Search for the cell housing the specified text and yield its (x, y) center coordinate. 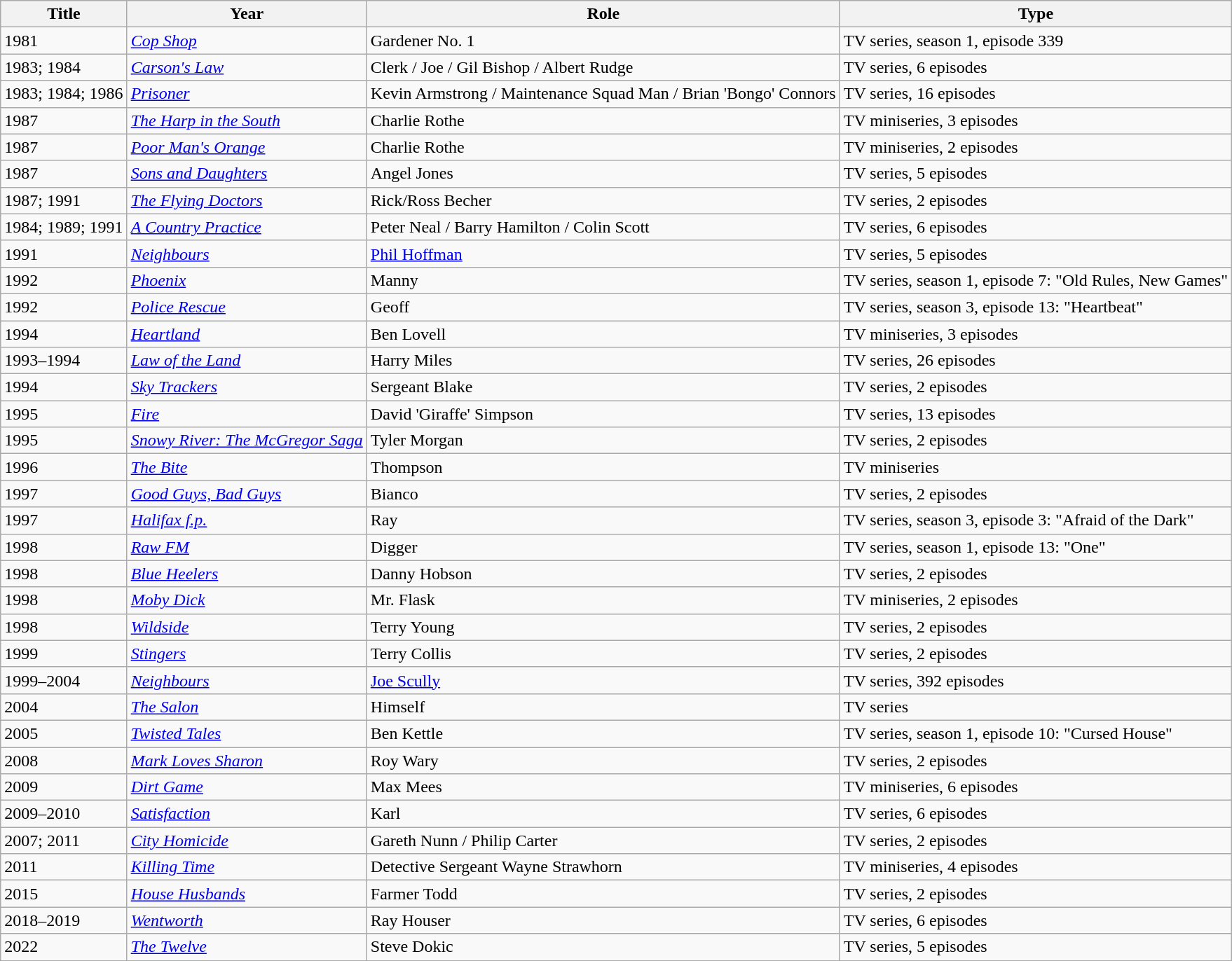
Digger (603, 547)
Gareth Nunn / Philip Carter (603, 841)
1983; 1984 (64, 67)
TV series, season 3, episode 3: "Afraid of the Dark" (1036, 520)
Moby Dick (247, 600)
The Bite (247, 467)
Joe Scully (603, 680)
TV series, 16 episodes (1036, 94)
Wildside (247, 627)
House Husbands (247, 894)
1984; 1989; 1991 (64, 227)
Tyler Morgan (603, 441)
Angel Jones (603, 174)
TV miniseries (1036, 467)
1981 (64, 41)
Halifax f.p. (247, 520)
Mr. Flask (603, 600)
TV series, season 1, episode 13: "One" (1036, 547)
Fire (247, 414)
Himself (603, 707)
1999 (64, 654)
1983; 1984; 1986 (64, 94)
2018–2019 (64, 920)
Twisted Tales (247, 733)
2022 (64, 947)
Killing Time (247, 867)
Blue Heelers (247, 574)
Cop Shop (247, 41)
Manny (603, 280)
TV miniseries, 6 episodes (1036, 787)
Dirt Game (247, 787)
Ray Houser (603, 920)
Law of the Land (247, 361)
Terry Young (603, 627)
1996 (64, 467)
Danny Hobson (603, 574)
City Homicide (247, 841)
Detective Sergeant Wayne Strawhorn (603, 867)
Raw FM (247, 547)
The Salon (247, 707)
Poor Man's Orange (247, 147)
2007; 2011 (64, 841)
TV series, 13 episodes (1036, 414)
1987; 1991 (64, 200)
1991 (64, 254)
Clerk / Joe / Gil Bishop / Albert Rudge (603, 67)
2015 (64, 894)
David 'Giraffe' Simpson (603, 414)
Steve Dokic (603, 947)
Phoenix (247, 280)
1993–1994 (64, 361)
Ben Kettle (603, 733)
2004 (64, 707)
Sergeant Blake (603, 387)
Max Mees (603, 787)
TV series, 26 episodes (1036, 361)
Ben Lovell (603, 334)
Farmer Todd (603, 894)
Title (64, 14)
Mark Loves Sharon (247, 760)
Satisfaction (247, 814)
Sky Trackers (247, 387)
Peter Neal / Barry Hamilton / Colin Scott (603, 227)
Snowy River: The McGregor Saga (247, 441)
Geoff (603, 307)
Stingers (247, 654)
Phil Hoffman (603, 254)
TV series (1036, 707)
Harry Miles (603, 361)
1999–2004 (64, 680)
Role (603, 14)
Terry Collis (603, 654)
Sons and Daughters (247, 174)
2005 (64, 733)
Karl (603, 814)
A Country Practice (247, 227)
Thompson (603, 467)
Heartland (247, 334)
Type (1036, 14)
TV series, season 3, episode 13: "Heartbeat" (1036, 307)
2009–2010 (64, 814)
2011 (64, 867)
Good Guys, Bad Guys (247, 494)
Gardener No. 1 (603, 41)
2009 (64, 787)
The Twelve (247, 947)
Bianco (603, 494)
Kevin Armstrong / Maintenance Squad Man / Brian 'Bongo' Connors (603, 94)
The Harp in the South (247, 120)
Police Rescue (247, 307)
Wentworth (247, 920)
TV series, season 1, episode 7: "Old Rules, New Games" (1036, 280)
Roy Wary (603, 760)
Rick/Ross Becher (603, 200)
TV series, season 1, episode 10: "Cursed House" (1036, 733)
Carson's Law (247, 67)
TV miniseries, 4 episodes (1036, 867)
TV series, 392 episodes (1036, 680)
The Flying Doctors (247, 200)
2008 (64, 760)
Year (247, 14)
Ray (603, 520)
Prisoner (247, 94)
TV series, season 1, episode 339 (1036, 41)
